Pinpoint the cell where the given text exists, returning its [x, y] midpoint coordinate. 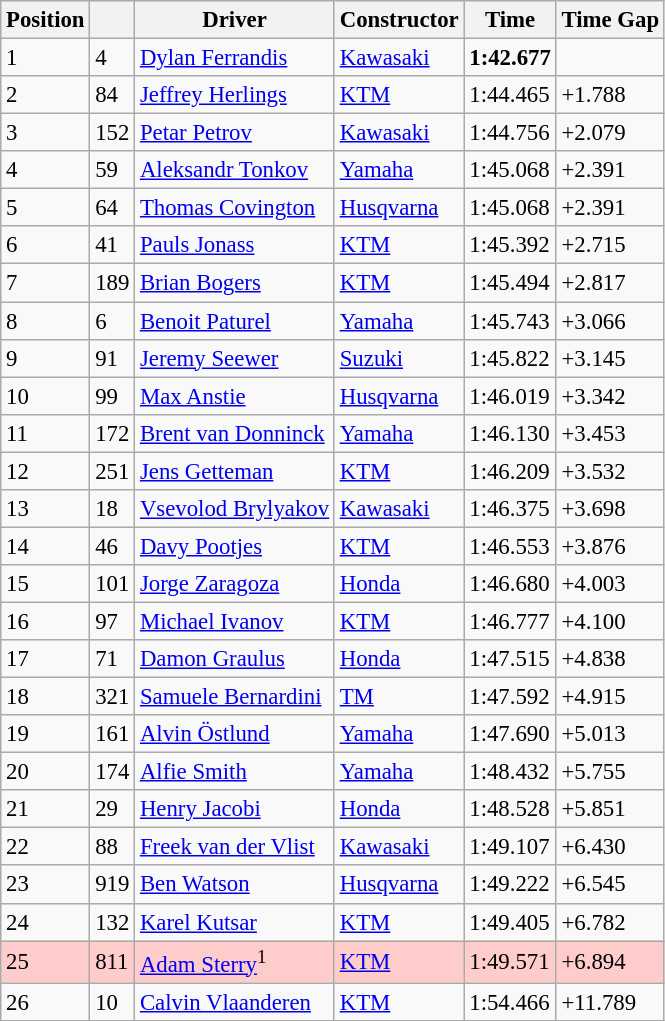
1:46.553 [510, 546]
Henry Jacobi [235, 809]
88 [112, 847]
Adam Sterry1 [235, 962]
Time [510, 20]
1:45.494 [510, 283]
1:46.375 [510, 509]
161 [112, 734]
+5.851 [610, 809]
15 [46, 584]
1:42.677 [510, 58]
2 [46, 95]
1:46.680 [510, 584]
1:47.515 [510, 659]
16 [46, 621]
41 [112, 245]
Freek van der Vlist [235, 847]
Constructor [399, 20]
Jorge Zaragoza [235, 584]
1:49.405 [510, 922]
25 [46, 962]
+2.079 [610, 133]
+2.817 [610, 283]
+3.342 [610, 396]
+2.715 [610, 245]
+6.782 [610, 922]
7 [46, 283]
Position [46, 20]
152 [112, 133]
1:44.756 [510, 133]
1:49.222 [510, 885]
Driver [235, 20]
20 [46, 772]
1:46.777 [510, 621]
+6.430 [610, 847]
29 [112, 809]
11 [46, 433]
1:49.107 [510, 847]
1:45.392 [510, 245]
22 [46, 847]
+6.894 [610, 962]
Aleksandr Tonkov [235, 170]
1:46.209 [510, 471]
46 [112, 546]
64 [112, 208]
+3.066 [610, 321]
Calvin Vlaanderen [235, 1002]
Brent van Donninck [235, 433]
Petar Petrov [235, 133]
Jeremy Seewer [235, 358]
811 [112, 962]
17 [46, 659]
1:45.822 [510, 358]
+3.145 [610, 358]
Damon Graulus [235, 659]
1:45.743 [510, 321]
5 [46, 208]
Alvin Östlund [235, 734]
Jens Getteman [235, 471]
9 [46, 358]
1 [46, 58]
+4.838 [610, 659]
189 [112, 283]
+3.876 [610, 546]
Michael Ivanov [235, 621]
3 [46, 133]
+5.013 [610, 734]
+4.915 [610, 697]
132 [112, 922]
172 [112, 433]
Samuele Bernardini [235, 697]
1:46.019 [510, 396]
Max Anstie [235, 396]
99 [112, 396]
26 [46, 1002]
+1.788 [610, 95]
1:47.592 [510, 697]
1:47.690 [510, 734]
174 [112, 772]
+3.532 [610, 471]
Karel Kutsar [235, 922]
251 [112, 471]
+4.003 [610, 584]
13 [46, 509]
Thomas Covington [235, 208]
1:48.528 [510, 809]
TM [399, 697]
Benoit Paturel [235, 321]
59 [112, 170]
1:46.130 [510, 433]
919 [112, 885]
1:49.571 [510, 962]
+4.100 [610, 621]
Alfie Smith [235, 772]
+5.755 [610, 772]
Vsevolod Brylyakov [235, 509]
Pauls Jonass [235, 245]
101 [112, 584]
1:54.466 [510, 1002]
+11.789 [610, 1002]
Davy Pootjes [235, 546]
97 [112, 621]
91 [112, 358]
+3.698 [610, 509]
321 [112, 697]
8 [46, 321]
Time Gap [610, 20]
12 [46, 471]
23 [46, 885]
+3.453 [610, 433]
Dylan Ferrandis [235, 58]
Jeffrey Herlings [235, 95]
1:44.465 [510, 95]
71 [112, 659]
+6.545 [610, 885]
19 [46, 734]
14 [46, 546]
Suzuki [399, 358]
1:48.432 [510, 772]
84 [112, 95]
Ben Watson [235, 885]
Brian Bogers [235, 283]
24 [46, 922]
21 [46, 809]
